Pinpoint the cell where the given text exists, returning its (X, Y) midpoint coordinate. 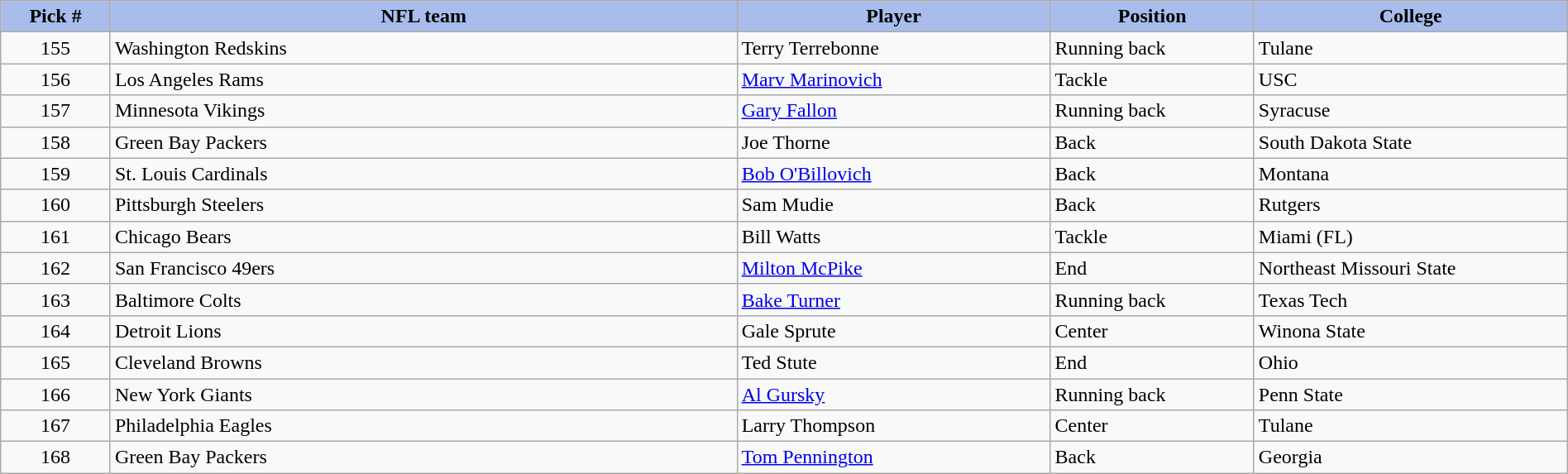
Philadelphia Eagles (423, 426)
USC (1411, 79)
Ohio (1411, 362)
Northeast Missouri State (1411, 268)
157 (56, 111)
Minnesota Vikings (423, 111)
156 (56, 79)
167 (56, 426)
159 (56, 174)
Montana (1411, 174)
Baltimore Colts (423, 299)
162 (56, 268)
Detroit Lions (423, 331)
Al Gursky (893, 395)
Syracuse (1411, 111)
Player (893, 17)
Joe Thorne (893, 142)
Penn State (1411, 395)
New York Giants (423, 395)
Winona State (1411, 331)
165 (56, 362)
Marv Marinovich (893, 79)
Miami (FL) (1411, 237)
166 (56, 395)
Georgia (1411, 457)
College (1411, 17)
Pittsburgh Steelers (423, 205)
Tom Pennington (893, 457)
Chicago Bears (423, 237)
Larry Thompson (893, 426)
164 (56, 331)
Cleveland Browns (423, 362)
Terry Terrebonne (893, 48)
160 (56, 205)
Gary Fallon (893, 111)
Gale Sprute (893, 331)
Texas Tech (1411, 299)
Bob O'Billovich (893, 174)
Milton McPike (893, 268)
Rutgers (1411, 205)
168 (56, 457)
Position (1152, 17)
155 (56, 48)
161 (56, 237)
St. Louis Cardinals (423, 174)
Bake Turner (893, 299)
Ted Stute (893, 362)
Los Angeles Rams (423, 79)
Bill Watts (893, 237)
Washington Redskins (423, 48)
San Francisco 49ers (423, 268)
Pick # (56, 17)
Sam Mudie (893, 205)
158 (56, 142)
South Dakota State (1411, 142)
163 (56, 299)
NFL team (423, 17)
